Locate the cell with the specified text and output its (x, y) center coordinate. 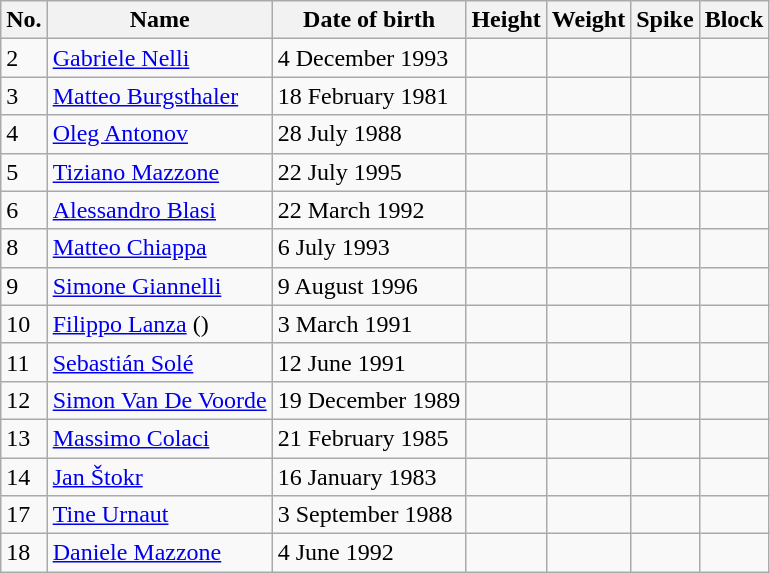
Block (734, 20)
Massimo Colaci (160, 438)
Simone Giannelli (160, 286)
Oleg Antonov (160, 134)
14 (24, 477)
Tiziano Mazzone (160, 172)
11 (24, 362)
Matteo Burgsthaler (160, 96)
Jan Štokr (160, 477)
12 (24, 400)
6 (24, 210)
Sebastián Solé (160, 362)
12 June 1991 (369, 362)
No. (24, 20)
19 December 1989 (369, 400)
22 March 1992 (369, 210)
8 (24, 248)
22 July 1995 (369, 172)
Weight (588, 20)
10 (24, 324)
9 August 1996 (369, 286)
Simon Van De Voorde (160, 400)
3 September 1988 (369, 515)
5 (24, 172)
Name (160, 20)
Date of birth (369, 20)
18 February 1981 (369, 96)
Height (506, 20)
4 June 1992 (369, 553)
3 March 1991 (369, 324)
Matteo Chiappa (160, 248)
6 July 1993 (369, 248)
18 (24, 553)
16 January 1983 (369, 477)
4 (24, 134)
28 July 1988 (369, 134)
Tine Urnaut (160, 515)
2 (24, 58)
21 February 1985 (369, 438)
4 December 1993 (369, 58)
3 (24, 96)
Spike (665, 20)
17 (24, 515)
Daniele Mazzone (160, 553)
Gabriele Nelli (160, 58)
Filippo Lanza () (160, 324)
9 (24, 286)
13 (24, 438)
Alessandro Blasi (160, 210)
